Output the (x, y) coordinate of the center of the cell containing the given text.  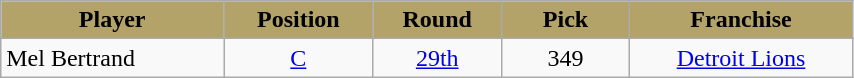
Position (299, 20)
Detroit Lions (742, 58)
349 (565, 58)
Pick (565, 20)
Mel Bertrand (112, 58)
Player (112, 20)
29th (437, 58)
C (299, 58)
Round (437, 20)
Franchise (742, 20)
